Determine the [X, Y] coordinate at the center of the cell enclosing the given text.  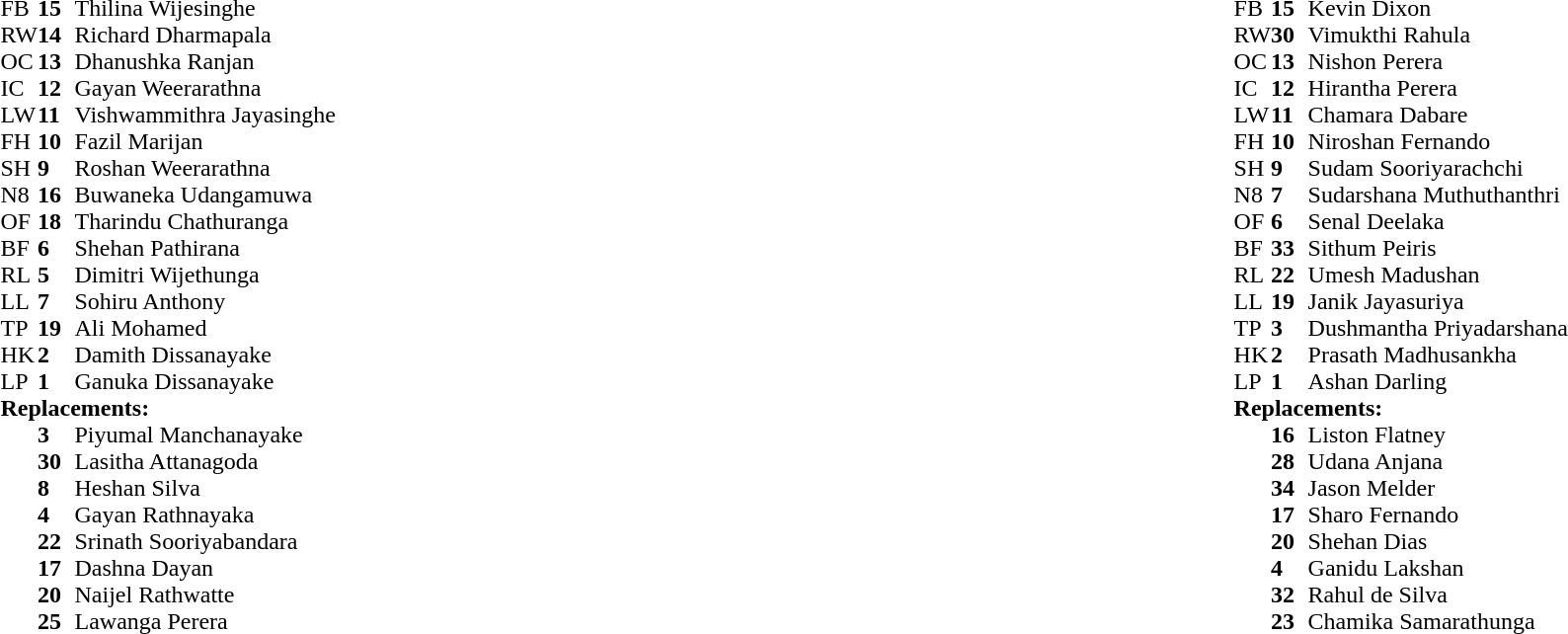
Hirantha Perera [1438, 89]
32 [1290, 594]
Dimitri Wijethunga [205, 275]
5 [56, 275]
Sudam Sooriyarachchi [1438, 168]
Roshan Weerarathna [205, 168]
Nishon Perera [1438, 61]
Dashna Dayan [205, 569]
Dushmantha Priyadarshana [1438, 328]
Piyumal Manchanayake [205, 435]
Gayan Weerarathna [205, 89]
Rahul de Silva [1438, 594]
Ashan Darling [1438, 381]
Srinath Sooriyabandara [205, 541]
Vimukthi Rahula [1438, 36]
Niroshan Fernando [1438, 142]
Shehan Dias [1438, 541]
Senal Deelaka [1438, 221]
Buwaneka Udangamuwa [205, 196]
Jason Melder [1438, 488]
14 [56, 36]
Udana Anjana [1438, 462]
Sharo Fernando [1438, 515]
Naijel Rathwatte [205, 594]
Liston Flatney [1438, 435]
Fazil Marijan [205, 142]
Ali Mohamed [205, 328]
Damith Dissanayake [205, 356]
Sithum Peiris [1438, 249]
Umesh Madushan [1438, 275]
28 [1290, 462]
Chamara Dabare [1438, 115]
Ganuka Dissanayake [205, 381]
Richard Dharmapala [205, 36]
Prasath Madhusankha [1438, 356]
Dhanushka Ranjan [205, 61]
Tharindu Chathuranga [205, 221]
18 [56, 221]
34 [1290, 488]
Sudarshana Muthuthanthri [1438, 196]
33 [1290, 249]
Janik Jayasuriya [1438, 302]
Gayan Rathnayaka [205, 515]
Lasitha Attanagoda [205, 462]
Shehan Pathirana [205, 249]
Sohiru Anthony [205, 302]
Heshan Silva [205, 488]
Ganidu Lakshan [1438, 569]
Vishwammithra Jayasinghe [205, 115]
8 [56, 488]
